Identify which cell holds the provided text, then report its (X, Y) central coordinate. 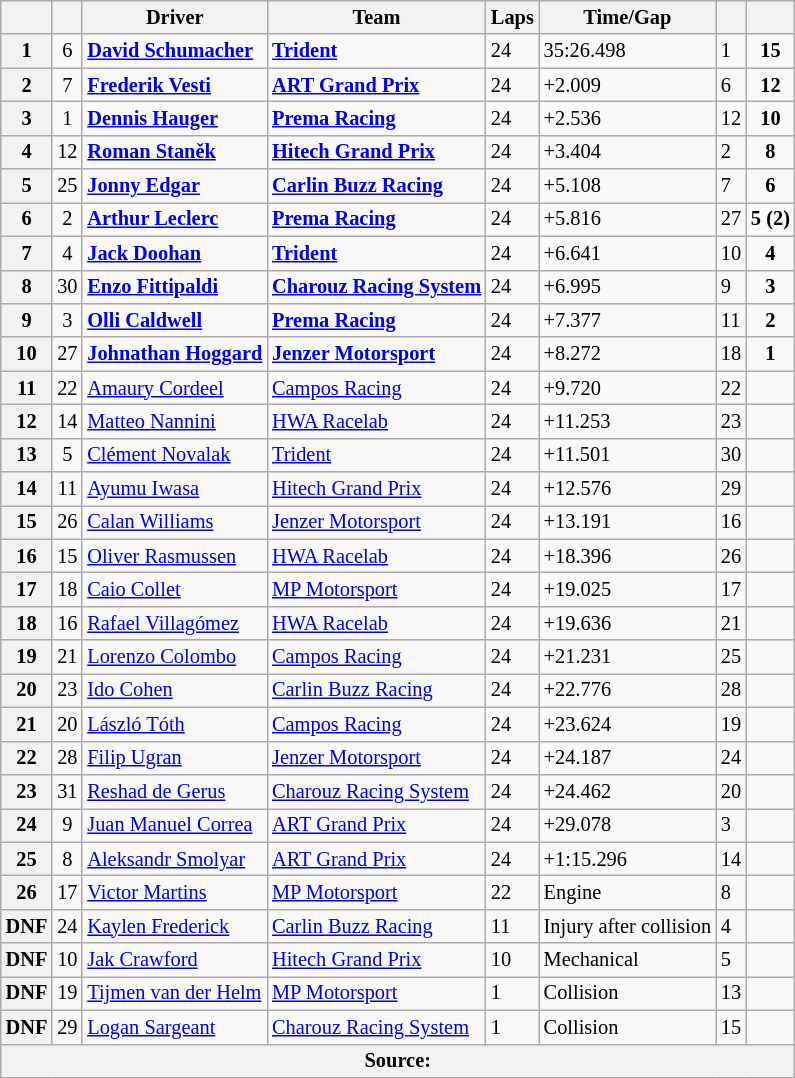
Dennis Hauger (174, 118)
35:26.498 (628, 51)
+11.253 (628, 421)
Injury after collision (628, 926)
+22.776 (628, 690)
Logan Sargeant (174, 1027)
Time/Gap (628, 17)
Engine (628, 892)
+19.636 (628, 623)
+24.462 (628, 791)
Juan Manuel Correa (174, 825)
+6.995 (628, 287)
Oliver Rasmussen (174, 556)
David Schumacher (174, 51)
Source: (398, 1061)
Caio Collet (174, 589)
Calan Williams (174, 522)
+29.078 (628, 825)
+12.576 (628, 489)
Ido Cohen (174, 690)
+5.816 (628, 219)
Mechanical (628, 960)
+19.025 (628, 589)
Driver (174, 17)
Tijmen van der Helm (174, 993)
Reshad de Gerus (174, 791)
+3.404 (628, 152)
+24.187 (628, 758)
Aleksandr Smolyar (174, 859)
Matteo Nannini (174, 421)
Kaylen Frederick (174, 926)
+18.396 (628, 556)
Jonny Edgar (174, 186)
Clément Novalak (174, 455)
Victor Martins (174, 892)
+5.108 (628, 186)
Rafael Villagómez (174, 623)
Enzo Fittipaldi (174, 287)
László Tóth (174, 724)
+1:15.296 (628, 859)
+2.536 (628, 118)
+21.231 (628, 657)
+13.191 (628, 522)
Lorenzo Colombo (174, 657)
Ayumu Iwasa (174, 489)
Olli Caldwell (174, 320)
Amaury Cordeel (174, 388)
31 (67, 791)
Roman Staněk (174, 152)
+6.641 (628, 253)
Filip Ugran (174, 758)
5 (2) (770, 219)
Jak Crawford (174, 960)
Jack Doohan (174, 253)
Team (376, 17)
Frederik Vesti (174, 85)
Arthur Leclerc (174, 219)
+7.377 (628, 320)
+9.720 (628, 388)
+23.624 (628, 724)
Johnathan Hoggard (174, 354)
+2.009 (628, 85)
+8.272 (628, 354)
+11.501 (628, 455)
Laps (512, 17)
